Return the (x, y) coordinate for the center point of the cell that contains the specified text.  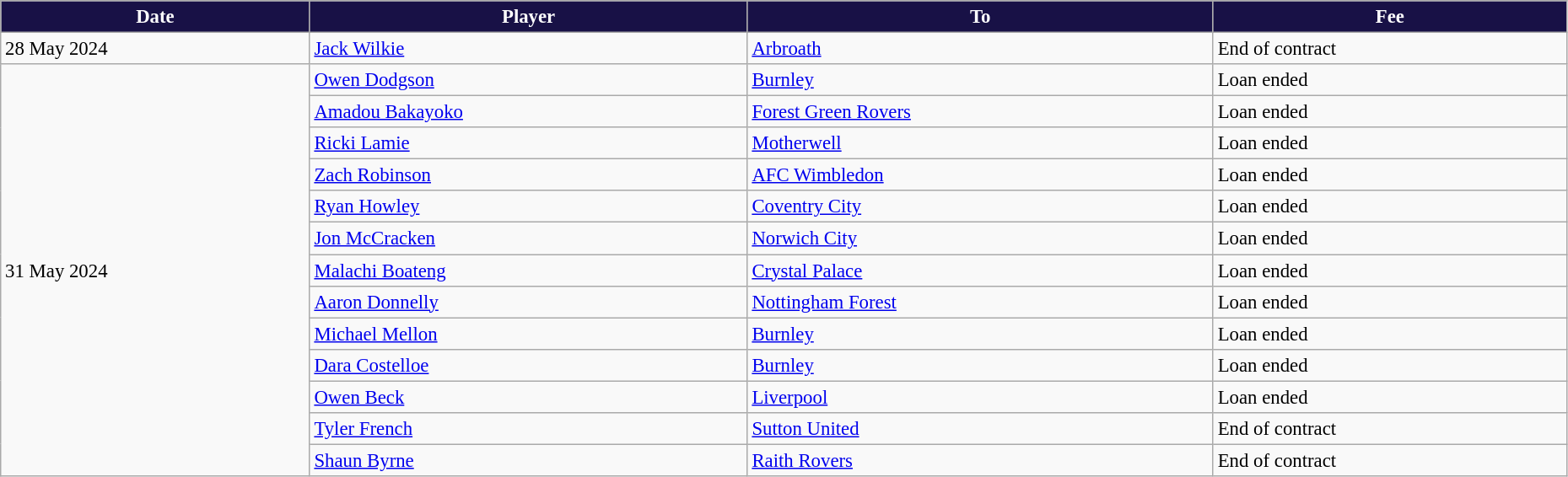
Nottingham Forest (980, 302)
Tyler French (528, 429)
28 May 2024 (155, 49)
Liverpool (980, 397)
Jon McCracken (528, 238)
Zach Robinson (528, 175)
Sutton United (980, 429)
Amadou Bakayoko (528, 112)
Malachi Boateng (528, 271)
Shaun Byrne (528, 460)
Raith Rovers (980, 460)
Ricki Lamie (528, 143)
31 May 2024 (155, 270)
Crystal Palace (980, 271)
Date (155, 17)
Fee (1390, 17)
AFC Wimbledon (980, 175)
Owen Beck (528, 397)
Motherwell (980, 143)
Ryan Howley (528, 206)
Player (528, 17)
Michael Mellon (528, 334)
Coventry City (980, 206)
To (980, 17)
Aaron Donnelly (528, 302)
Jack Wilkie (528, 49)
Norwich City (980, 238)
Owen Dodgson (528, 80)
Arbroath (980, 49)
Forest Green Rovers (980, 112)
Dara Costelloe (528, 365)
